Capture the cell that displays the provided text and extract its (x, y) central coordinate. 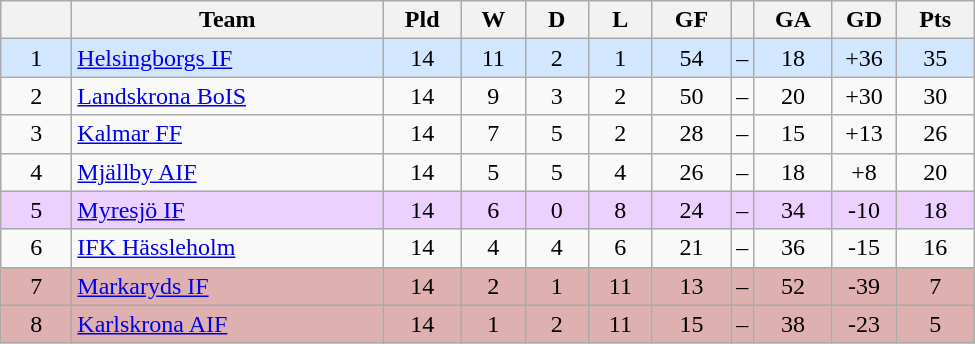
Karlskrona AIF (228, 324)
21 (692, 248)
Kalmar FF (228, 134)
Markaryds IF (228, 286)
Helsingborgs IF (228, 58)
0 (557, 210)
54 (692, 58)
+36 (864, 58)
Pts (936, 20)
IFK Hässleholm (228, 248)
D (557, 20)
30 (936, 96)
38 (794, 324)
+8 (864, 172)
35 (936, 58)
24 (692, 210)
-23 (864, 324)
36 (794, 248)
Team (228, 20)
50 (692, 96)
-10 (864, 210)
34 (794, 210)
+13 (864, 134)
Mjällby AIF (228, 172)
L (621, 20)
GF (692, 20)
Myresjö IF (228, 210)
13 (692, 286)
52 (794, 286)
28 (692, 134)
Pld (422, 20)
GA (794, 20)
W (493, 20)
16 (936, 248)
GD (864, 20)
-15 (864, 248)
-39 (864, 286)
9 (493, 96)
+30 (864, 96)
Landskrona BoIS (228, 96)
